Provide the [X, Y] coordinate of the cell's center where the given text is located.  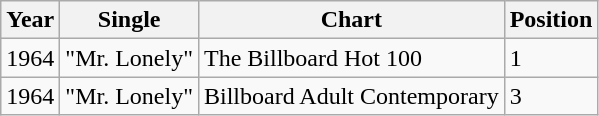
Single [130, 20]
1 [551, 58]
The Billboard Hot 100 [351, 58]
Position [551, 20]
Billboard Adult Contemporary [351, 96]
3 [551, 96]
Year [30, 20]
Chart [351, 20]
